Find where the given text appears and provide that cell's center as [X, Y] coordinate. 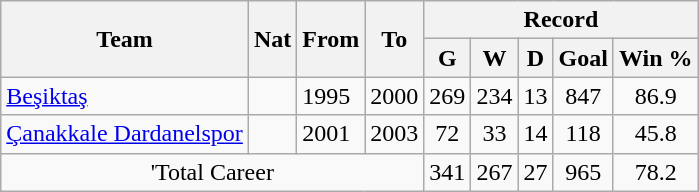
To [394, 39]
2001 [331, 134]
86.9 [656, 96]
Team [125, 39]
W [494, 58]
847 [583, 96]
33 [494, 134]
341 [448, 172]
'Total Career [212, 172]
Goal [583, 58]
13 [536, 96]
234 [494, 96]
Çanakkale Dardanelspor [125, 134]
45.8 [656, 134]
965 [583, 172]
72 [448, 134]
1995 [331, 96]
14 [536, 134]
269 [448, 96]
From [331, 39]
78.2 [656, 172]
Nat [272, 39]
Win % [656, 58]
D [536, 58]
2000 [394, 96]
118 [583, 134]
Record [561, 20]
Beşiktaş [125, 96]
2003 [394, 134]
267 [494, 172]
G [448, 58]
27 [536, 172]
